Pinpoint the cell where the given text exists, returning its [X, Y] midpoint coordinate. 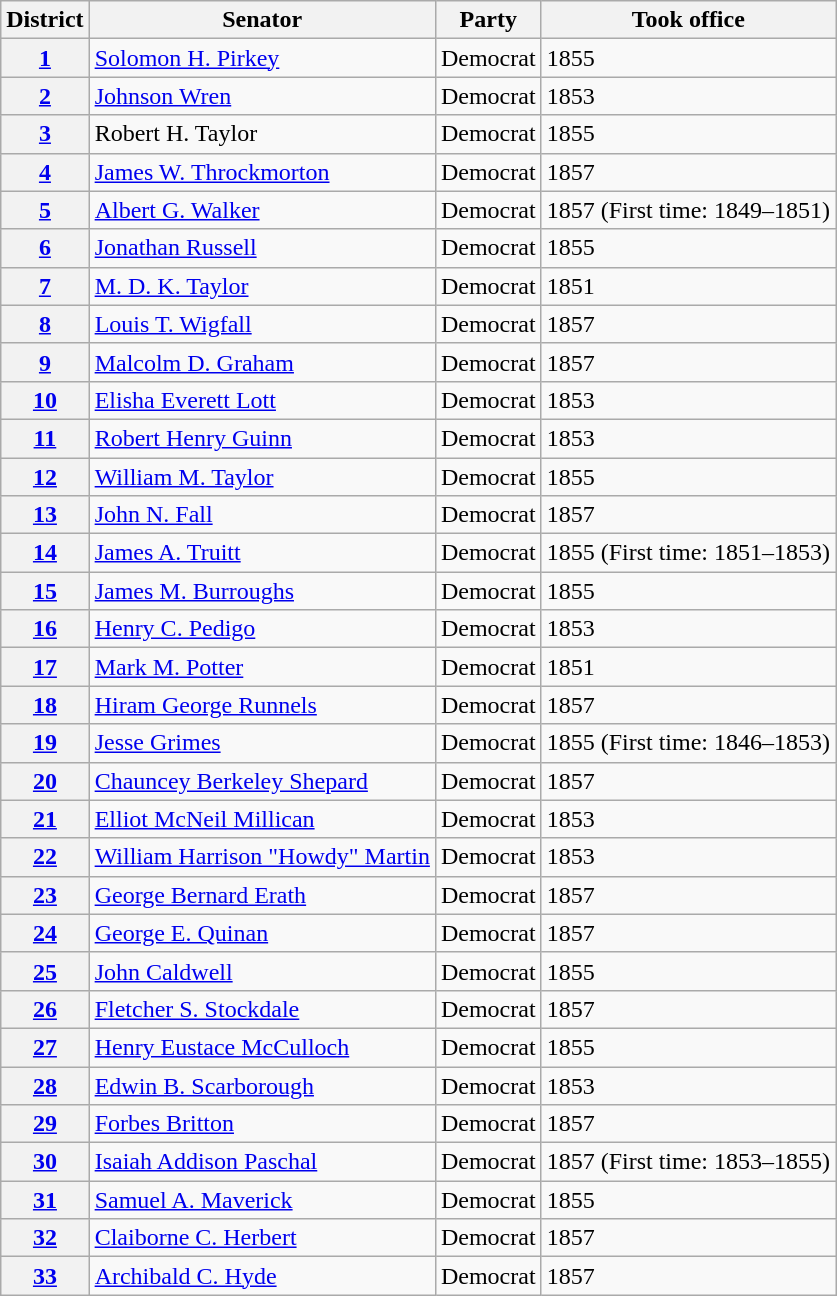
18 [45, 705]
24 [45, 933]
Took office [688, 20]
32 [45, 1238]
Louis T. Wigfall [262, 324]
11 [45, 438]
Jonathan Russell [262, 248]
1857 (First time: 1849–1851) [688, 210]
22 [45, 857]
Hiram George Runnels [262, 705]
James W. Throckmorton [262, 172]
William Harrison "Howdy" Martin [262, 857]
Henry C. Pedigo [262, 629]
16 [45, 629]
5 [45, 210]
1855 (First time: 1851–1853) [688, 553]
Albert G. Walker [262, 210]
Fletcher S. Stockdale [262, 1009]
23 [45, 895]
Jesse Grimes [262, 743]
Elliot McNeil Millican [262, 819]
6 [45, 248]
29 [45, 1124]
25 [45, 971]
Robert H. Taylor [262, 134]
Elisha Everett Lott [262, 400]
James M. Burroughs [262, 591]
Johnson Wren [262, 96]
17 [45, 667]
26 [45, 1009]
1 [45, 58]
William M. Taylor [262, 477]
14 [45, 553]
15 [45, 591]
John Caldwell [262, 971]
Claiborne C. Herbert [262, 1238]
9 [45, 362]
District [45, 20]
Henry Eustace McCulloch [262, 1047]
3 [45, 134]
33 [45, 1276]
George Bernard Erath [262, 895]
7 [45, 286]
1855 (First time: 1846–1853) [688, 743]
George E. Quinan [262, 933]
Senator [262, 20]
27 [45, 1047]
James A. Truitt [262, 553]
Chauncey Berkeley Shepard [262, 781]
Isaiah Addison Paschal [262, 1162]
Solomon H. Pirkey [262, 58]
Archibald C. Hyde [262, 1276]
4 [45, 172]
10 [45, 400]
Forbes Britton [262, 1124]
2 [45, 96]
Mark M. Potter [262, 667]
Malcolm D. Graham [262, 362]
20 [45, 781]
John N. Fall [262, 515]
19 [45, 743]
13 [45, 515]
Edwin B. Scarborough [262, 1085]
30 [45, 1162]
21 [45, 819]
Samuel A. Maverick [262, 1200]
8 [45, 324]
M. D. K. Taylor [262, 286]
28 [45, 1085]
1857 (First time: 1853–1855) [688, 1162]
Robert Henry Guinn [262, 438]
31 [45, 1200]
Party [488, 20]
12 [45, 477]
